Identify which cell holds the provided text, then report its (X, Y) central coordinate. 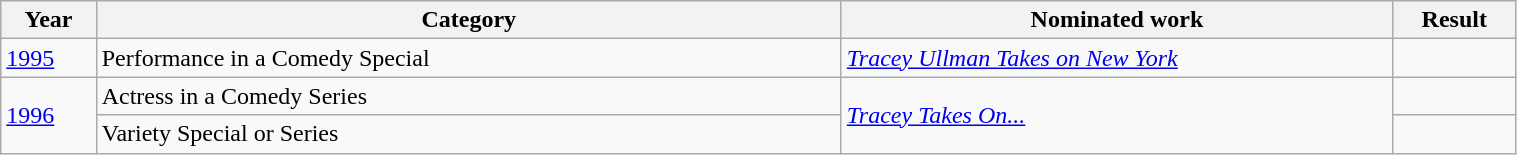
Variety Special or Series (468, 134)
Performance in a Comedy Special (468, 58)
Actress in a Comedy Series (468, 96)
Tracey Takes On... (1116, 115)
Category (468, 20)
1995 (48, 58)
Nominated work (1116, 20)
Result (1455, 20)
Tracey Ullman Takes on New York (1116, 58)
1996 (48, 115)
Year (48, 20)
